Identify which cell holds the provided text, then report its [X, Y] central coordinate. 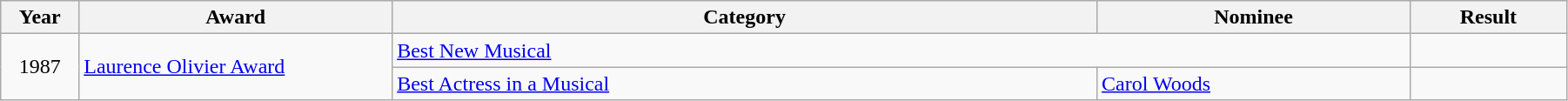
Laurence Olivier Award [236, 67]
1987 [40, 67]
Carol Woods [1254, 84]
Nominee [1254, 17]
Best Actress in a Musical [745, 84]
Year [40, 17]
Award [236, 17]
Category [745, 17]
Best New Musical [901, 50]
Result [1488, 17]
